Scan for the cell matching the given text and deliver its [X, Y] coordinate at center. 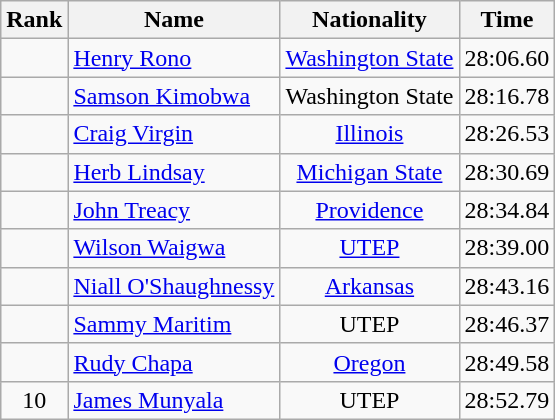
10 [34, 400]
Henry Rono [174, 58]
Niall O'Shaughnessy [174, 286]
Arkansas [370, 286]
28:26.53 [507, 134]
Sammy Maritim [174, 324]
28:16.78 [507, 96]
Nationality [370, 20]
28:46.37 [507, 324]
James Munyala [174, 400]
Craig Virgin [174, 134]
Samson Kimobwa [174, 96]
Providence [370, 210]
28:52.79 [507, 400]
Rank [34, 20]
Oregon [370, 362]
Herb Lindsay [174, 172]
28:49.58 [507, 362]
28:39.00 [507, 248]
28:30.69 [507, 172]
Name [174, 20]
28:34.84 [507, 210]
Illinois [370, 134]
Rudy Chapa [174, 362]
Michigan State [370, 172]
Time [507, 20]
28:06.60 [507, 58]
John Treacy [174, 210]
28:43.16 [507, 286]
Wilson Waigwa [174, 248]
